Return [X, Y] of the center of cell containing provided text 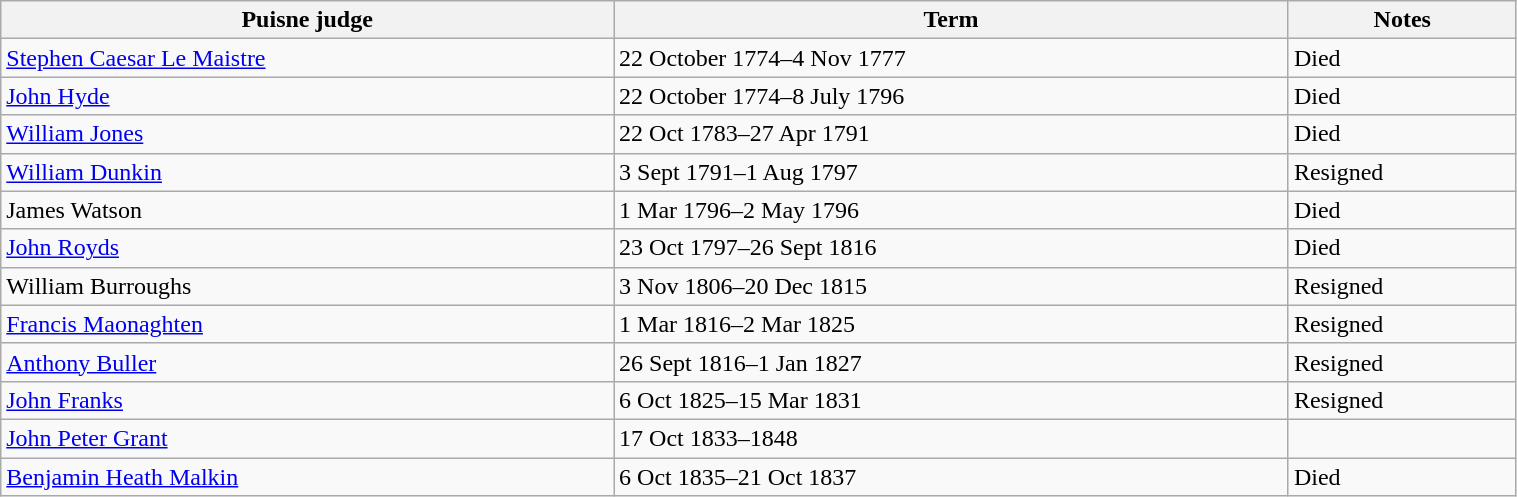
William Jones [308, 134]
Term [952, 20]
26 Sept 1816–1 Jan 1827 [952, 362]
22 October 1774–4 Nov 1777 [952, 58]
23 Oct 1797–26 Sept 1816 [952, 248]
John Peter Grant [308, 438]
1 Mar 1796–2 May 1796 [952, 210]
6 Oct 1825–15 Mar 1831 [952, 400]
22 Oct 1783–27 Apr 1791 [952, 134]
22 October 1774–8 July 1796 [952, 96]
William Dunkin [308, 172]
17 Oct 1833–1848 [952, 438]
1 Mar 1816–2 Mar 1825 [952, 324]
3 Nov 1806–20 Dec 1815 [952, 286]
6 Oct 1835–21 Oct 1837 [952, 477]
John Franks [308, 400]
Notes [1402, 20]
John Royds [308, 248]
3 Sept 1791–1 Aug 1797 [952, 172]
Benjamin Heath Malkin [308, 477]
Stephen Caesar Le Maistre [308, 58]
Francis Maonaghten [308, 324]
Puisne judge [308, 20]
John Hyde [308, 96]
James Watson [308, 210]
Anthony Buller [308, 362]
William Burroughs [308, 286]
